Detect which cell encompasses the target text, then output its (x, y) center coordinate. 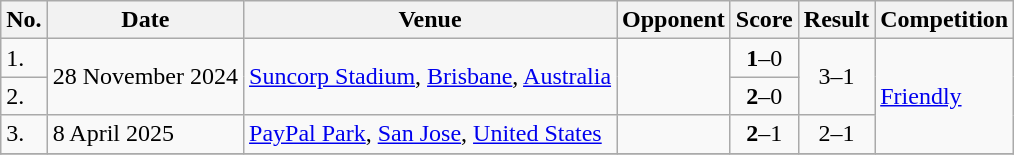
2. (24, 96)
Venue (430, 20)
Score (764, 20)
3. (24, 134)
No. (24, 20)
3–1 (836, 77)
28 November 2024 (145, 77)
PayPal Park, San Jose, United States (430, 134)
Opponent (674, 20)
1. (24, 58)
2–0 (764, 96)
1–0 (764, 58)
8 April 2025 (145, 134)
Competition (944, 20)
Suncorp Stadium, Brisbane, Australia (430, 77)
Friendly (944, 96)
Result (836, 20)
Date (145, 20)
